Provide the [X, Y] coordinate of the cell's center where the given text is located.  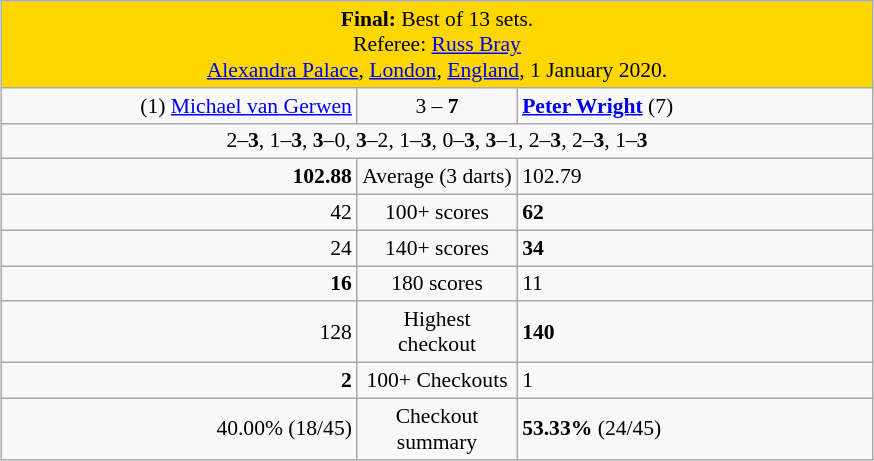
102.79 [694, 177]
(1) Michael van Gerwen [180, 106]
3 – 7 [437, 106]
180 scores [437, 284]
11 [694, 284]
53.33% (24/45) [694, 428]
102.88 [180, 177]
Final: Best of 13 sets. Referee: Russ BrayAlexandra Palace, London, England, 1 January 2020. [437, 44]
2 [180, 381]
34 [694, 248]
100+ Checkouts [437, 381]
Checkout summary [437, 428]
24 [180, 248]
40.00% (18/45) [180, 428]
Highest checkout [437, 332]
Average (3 darts) [437, 177]
140 [694, 332]
16 [180, 284]
1 [694, 381]
128 [180, 332]
42 [180, 213]
Peter Wright (7) [694, 106]
62 [694, 213]
2–3, 1–3, 3–0, 3–2, 1–3, 0–3, 3–1, 2–3, 2–3, 1–3 [437, 141]
140+ scores [437, 248]
100+ scores [437, 213]
